Return [x, y] of the center of cell containing provided text 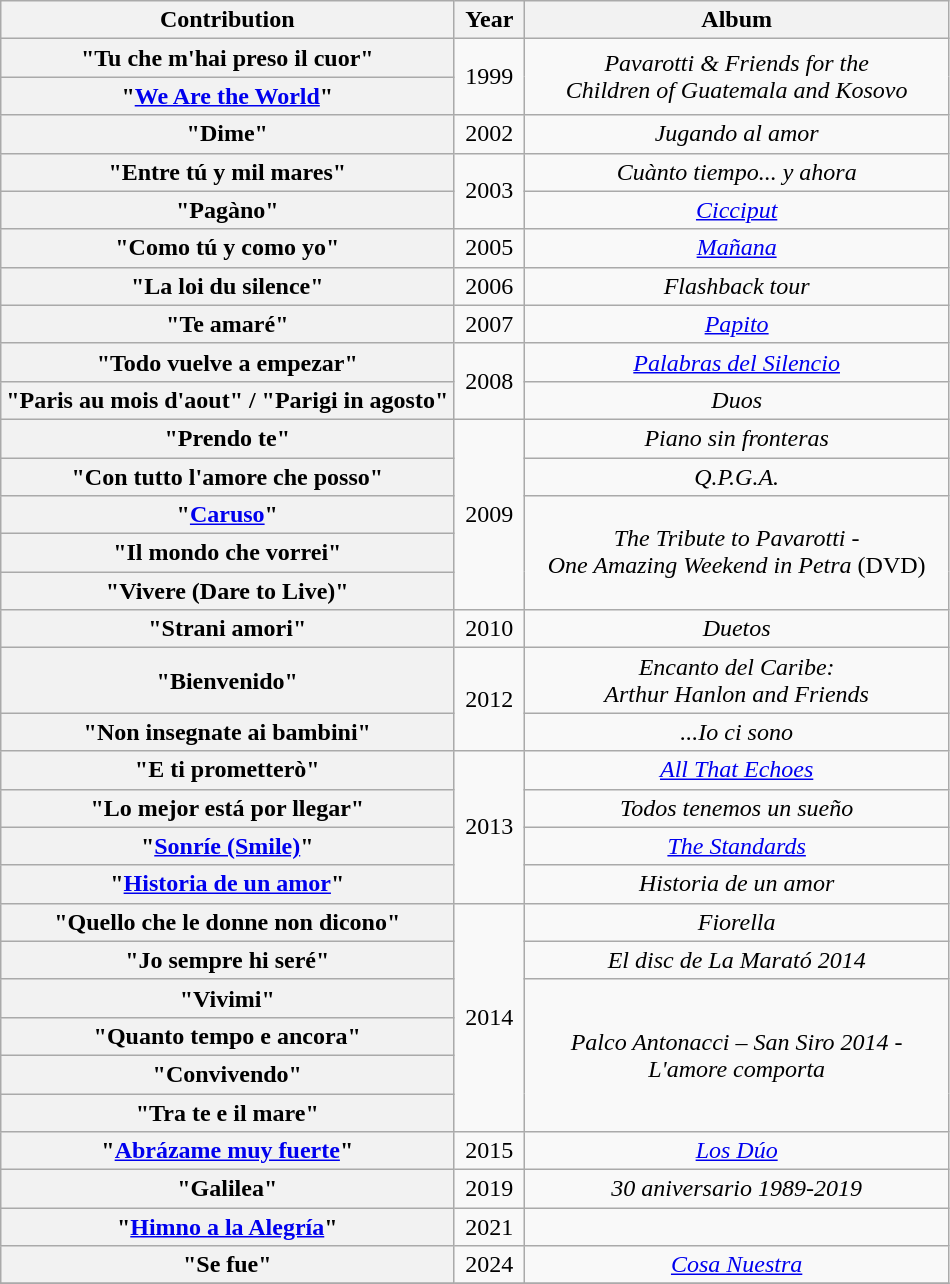
Cicciput [737, 210]
"Jo sempre hi seré" [228, 960]
2006 [490, 286]
Los Dúo [737, 1151]
"Abrázame muy fuerte" [228, 1151]
1999 [490, 77]
Album [737, 20]
Cosa Nuestra [737, 1265]
"Galilea" [228, 1189]
"Todo vuelve a empezar" [228, 362]
2010 [490, 629]
All That Echoes [737, 770]
"Prendo te" [228, 438]
"Dime" [228, 134]
2015 [490, 1151]
"Convivendo" [228, 1074]
"Quanto tempo e ancora" [228, 1036]
"Himno a la Alegría" [228, 1227]
"Bienvenido" [228, 680]
"Il mondo che vorrei" [228, 553]
2012 [490, 700]
"Caruso" [228, 515]
Mañana [737, 248]
"We Are the World" [228, 96]
"Non insegnate ai bambini" [228, 732]
"Quello che le donne non dicono" [228, 922]
"Lo mejor está por llegar" [228, 808]
"Sonríe (Smile)" [228, 846]
"Strani amori" [228, 629]
"Vivimi" [228, 998]
"Paris au mois d'aout" / "Parigi in agosto" [228, 400]
"Historia de un amor" [228, 884]
"Vivere (Dare to Live)" [228, 591]
Jugando al amor [737, 134]
"Te amaré" [228, 324]
Duos [737, 400]
Q.P.G.A. [737, 477]
2009 [490, 514]
The Standards [737, 846]
Historia de un amor [737, 884]
"Tu che m'hai preso il cuor" [228, 58]
Todos tenemos un sueño [737, 808]
Piano sin fronteras [737, 438]
"La loi du silence" [228, 286]
2024 [490, 1265]
Encanto del Caribe:Arthur Hanlon and Friends [737, 680]
...Io ci sono [737, 732]
2005 [490, 248]
"E ti prometterò" [228, 770]
Year [490, 20]
2021 [490, 1227]
Fiorella [737, 922]
2013 [490, 827]
Cuànto tiempo... y ahora [737, 172]
"Tra te e il mare" [228, 1113]
2008 [490, 381]
"Pagàno" [228, 210]
2019 [490, 1189]
2007 [490, 324]
2003 [490, 191]
"Con tutto l'amore che posso" [228, 477]
"Entre tú y mil mares" [228, 172]
The Tribute to Pavarotti -One Amazing Weekend in Petra (DVD) [737, 553]
Duetos [737, 629]
Pavarotti & Friends for theChildren of Guatemala and Kosovo [737, 77]
Papito [737, 324]
"Como tú y como yo" [228, 248]
Palco Antonacci – San Siro 2014 - L'amore comporta [737, 1055]
Contribution [228, 20]
El disc de La Marató 2014 [737, 960]
Flashback tour [737, 286]
30 aniversario 1989-2019 [737, 1189]
"Se fue" [228, 1265]
2014 [490, 1017]
2002 [490, 134]
Palabras del Silencio [737, 362]
